Detect which cell encompasses the target text, then output its [X, Y] center coordinate. 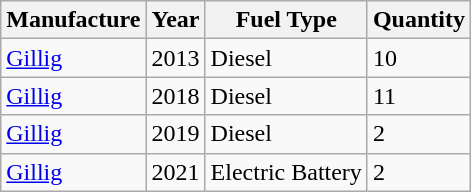
2013 [176, 58]
2021 [176, 172]
Electric Battery [286, 172]
Fuel Type [286, 20]
2019 [176, 134]
Year [176, 20]
Quantity [418, 20]
2018 [176, 96]
11 [418, 96]
Manufacture [74, 20]
10 [418, 58]
